Capture the cell that displays the provided text and extract its [X, Y] central coordinate. 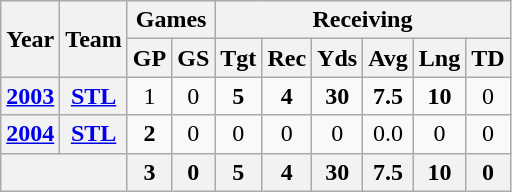
Avg [388, 58]
TD [488, 58]
Tgt [238, 58]
2003 [30, 96]
GP [149, 58]
Receiving [362, 20]
2 [149, 134]
Games [170, 20]
Year [30, 39]
Team [94, 39]
1 [149, 96]
3 [149, 172]
Rec [287, 58]
Lng [439, 58]
GS [194, 58]
0.0 [388, 134]
2004 [30, 134]
Yds [338, 58]
